Detect which cell encompasses the target text, then output its (x, y) center coordinate. 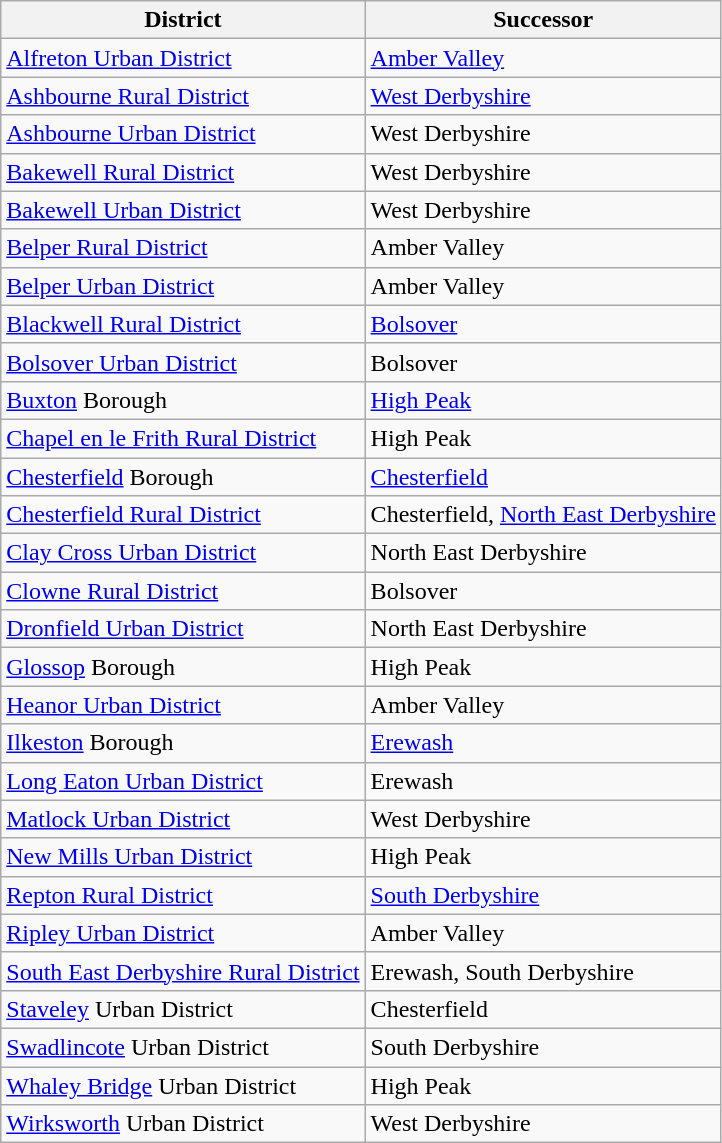
Wirksworth Urban District (183, 1124)
Erewash, South Derbyshire (543, 971)
District (183, 20)
Swadlincote Urban District (183, 1047)
Belper Rural District (183, 248)
Staveley Urban District (183, 1009)
Chesterfield, North East Derbyshire (543, 515)
Repton Rural District (183, 895)
Buxton Borough (183, 400)
Clay Cross Urban District (183, 553)
Chesterfield Borough (183, 477)
Ashbourne Rural District (183, 96)
Ashbourne Urban District (183, 134)
Chesterfield Rural District (183, 515)
Heanor Urban District (183, 705)
South East Derbyshire Rural District (183, 971)
Matlock Urban District (183, 819)
Whaley Bridge Urban District (183, 1085)
Chapel en le Frith Rural District (183, 438)
Ilkeston Borough (183, 743)
Blackwell Rural District (183, 324)
Glossop Borough (183, 667)
Belper Urban District (183, 286)
Bakewell Urban District (183, 210)
Bolsover Urban District (183, 362)
New Mills Urban District (183, 857)
Clowne Rural District (183, 591)
Long Eaton Urban District (183, 781)
Successor (543, 20)
Dronfield Urban District (183, 629)
Bakewell Rural District (183, 172)
Alfreton Urban District (183, 58)
Ripley Urban District (183, 933)
